Search for the cell housing the specified text and yield its [x, y] center coordinate. 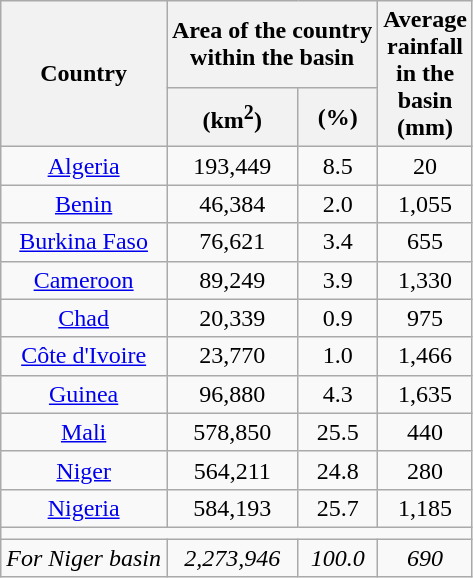
1,635 [426, 394]
Mali [84, 432]
1,330 [426, 280]
76,621 [232, 242]
1,055 [426, 204]
655 [426, 242]
96,880 [232, 394]
Algeria [84, 166]
Benin [84, 204]
23,770 [232, 356]
For Niger basin [84, 557]
2.0 [338, 204]
Country [84, 74]
0.9 [338, 318]
Chad [84, 318]
Guinea [84, 394]
690 [426, 557]
Niger [84, 470]
1,185 [426, 508]
Burkina Faso [84, 242]
578,850 [232, 432]
46,384 [232, 204]
1,466 [426, 356]
584,193 [232, 508]
1.0 [338, 356]
100.0 [338, 557]
20,339 [232, 318]
3.4 [338, 242]
(km2) [232, 116]
440 [426, 432]
Area of the countrywithin the basin [272, 44]
564,211 [232, 470]
Averagerainfallin thebasin(mm) [426, 74]
193,449 [232, 166]
3.9 [338, 280]
4.3 [338, 394]
(%) [338, 116]
2,273,946 [232, 557]
20 [426, 166]
24.8 [338, 470]
8.5 [338, 166]
Cameroon [84, 280]
280 [426, 470]
89,249 [232, 280]
Côte d'Ivoire [84, 356]
975 [426, 318]
25.7 [338, 508]
Nigeria [84, 508]
25.5 [338, 432]
